Find where the given text appears and provide that cell's center as (X, Y) coordinate. 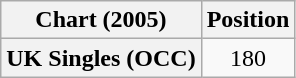
UK Singles (OCC) (101, 58)
Chart (2005) (101, 20)
Position (248, 20)
180 (248, 58)
